Locate the cell with the specified text and output its (x, y) center coordinate. 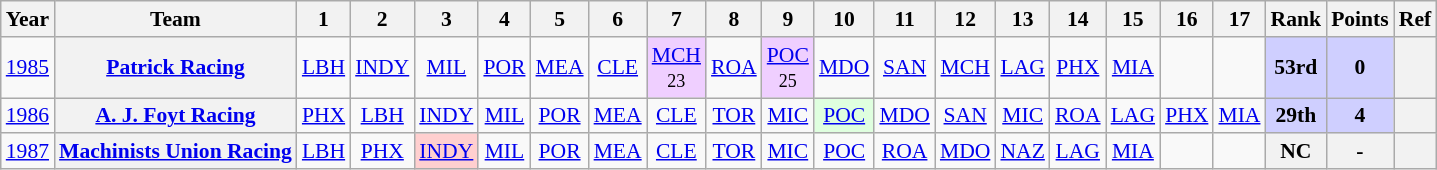
13 (1022, 19)
29th (1296, 116)
A. J. Foyt Racing (176, 116)
9 (788, 19)
Machinists Union Racing (176, 152)
1 (324, 19)
0 (1360, 68)
15 (1133, 19)
- (1360, 152)
Ref (1415, 19)
1986 (28, 116)
14 (1078, 19)
Rank (1296, 19)
1985 (28, 68)
Year (28, 19)
16 (1186, 19)
6 (618, 19)
POC25 (788, 68)
12 (966, 19)
1987 (28, 152)
10 (844, 19)
2 (382, 19)
5 (560, 19)
Points (1360, 19)
Patrick Racing (176, 68)
53rd (1296, 68)
3 (446, 19)
NAZ (1022, 152)
NC (1296, 152)
17 (1239, 19)
8 (734, 19)
7 (676, 19)
11 (904, 19)
MCH (966, 68)
MCH23 (676, 68)
Team (176, 19)
